Find where the given text appears and provide that cell's center as (x, y) coordinate. 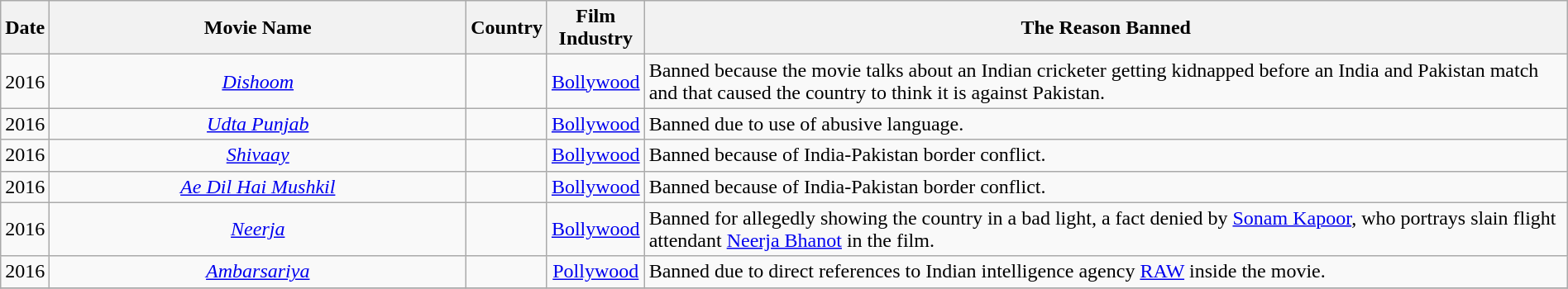
Banned due to use of abusive language. (1106, 124)
Banned due to direct references to Indian intelligence agency RAW inside the movie. (1106, 272)
The Reason Banned (1106, 28)
Dishoom (258, 81)
Ambarsariya (258, 272)
Shivaay (258, 155)
Country (507, 28)
Neerja (258, 230)
Film Industry (595, 28)
Movie Name (258, 28)
Pollywood (595, 272)
Udta Punjab (258, 124)
Ae Dil Hai Mushkil (258, 187)
Date (25, 28)
